For the text-containing cell, return its midpoint in [x, y] coordinate format. 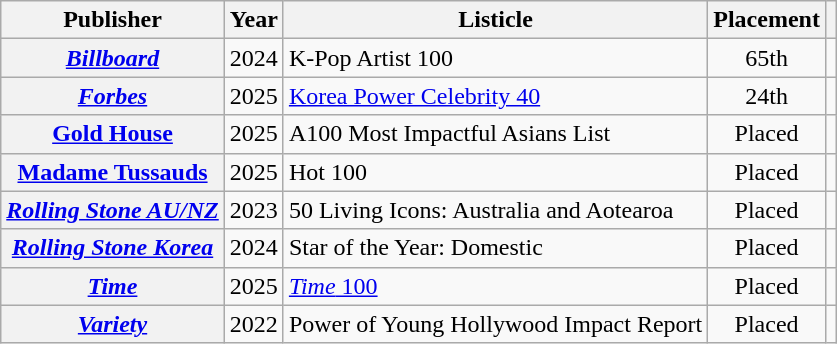
Rolling Stone Korea [113, 248]
K-Pop Artist 100 [495, 58]
Placement [767, 20]
Forbes [113, 96]
Hot 100 [495, 172]
50 Living Icons: Australia and Aotearoa [495, 210]
Variety [113, 324]
Madame Tussauds [113, 172]
2023 [254, 210]
Rolling Stone AU/NZ [113, 210]
Time 100 [495, 286]
Publisher [113, 20]
24th [767, 96]
Korea Power Celebrity 40 [495, 96]
Power of Young Hollywood Impact Report [495, 324]
Gold House [113, 134]
A100 Most Impactful Asians List [495, 134]
2022 [254, 324]
Billboard [113, 58]
65th [767, 58]
Year [254, 20]
Time [113, 286]
Star of the Year: Domestic [495, 248]
Listicle [495, 20]
